Return (X, Y) of the center of cell containing provided text 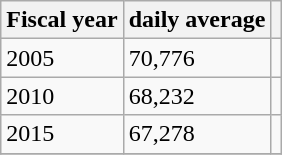
2005 (62, 58)
daily average (197, 20)
70,776 (197, 58)
2010 (62, 96)
68,232 (197, 96)
67,278 (197, 134)
Fiscal year (62, 20)
2015 (62, 134)
